Determine the [x, y] coordinate at the center of the cell enclosing the given text.  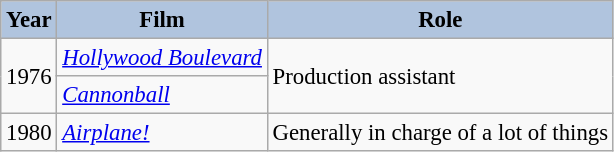
Airplane! [162, 133]
Cannonball [162, 95]
Year [29, 20]
1976 [29, 76]
Production assistant [440, 76]
Film [162, 20]
1980 [29, 133]
Hollywood Boulevard [162, 58]
Role [440, 20]
Generally in charge of a lot of things [440, 133]
